Locate the cell with the specified text and output its [x, y] center coordinate. 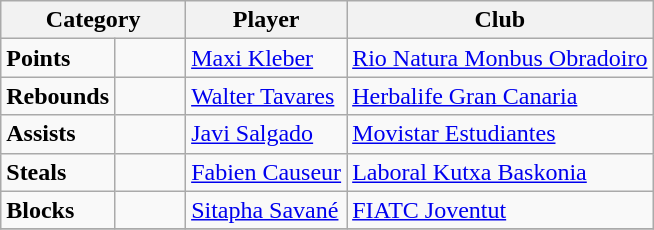
Sitapha Savané [266, 210]
Rebounds [58, 96]
FIATC Joventut [500, 210]
Points [58, 58]
Category [94, 20]
Rio Natura Monbus Obradoiro [500, 58]
Javi Salgado [266, 134]
Assists [58, 134]
Club [500, 20]
Steals [58, 172]
Maxi Kleber [266, 58]
Fabien Causeur [266, 172]
Movistar Estudiantes [500, 134]
Herbalife Gran Canaria [500, 96]
Blocks [58, 210]
Player [266, 20]
Walter Tavares [266, 96]
Laboral Kutxa Baskonia [500, 172]
